From the cell containing the given text, extract its center point as [X, Y] coordinate. 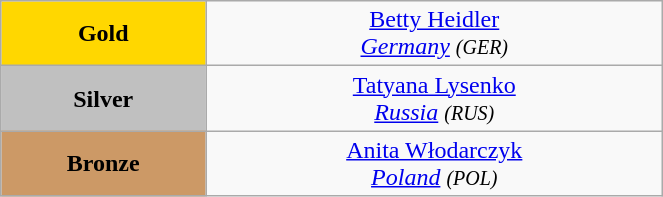
Betty HeidlerGermany (GER) [434, 34]
Bronze [104, 164]
Gold [104, 34]
Silver [104, 98]
Tatyana LysenkoRussia (RUS) [434, 98]
Anita WłodarczykPoland (POL) [434, 164]
